Pinpoint the cell where the given text exists, returning its [x, y] midpoint coordinate. 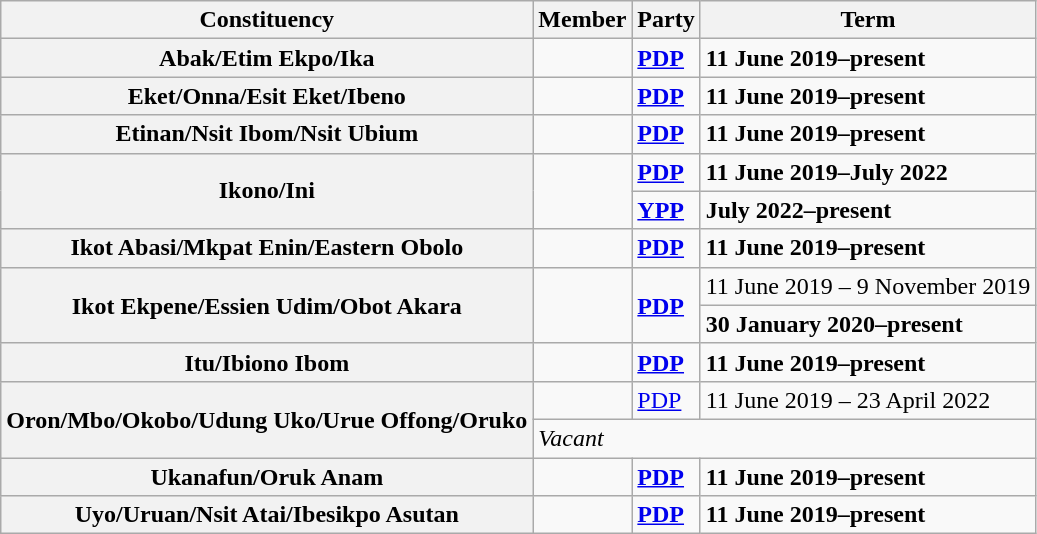
Abak/Etim Ekpo/Ika [267, 58]
11 June 2019–July 2022 [868, 172]
Party [666, 20]
Itu/Ibiono Ibom [267, 362]
Ikot Abasi/Mkpat Enin/Eastern Obolo [267, 248]
11 June 2019 – 23 April 2022 [868, 400]
Ukanafun/Oruk Anam [267, 477]
Eket/Onna/Esit Eket/Ibeno [267, 96]
Constituency [267, 20]
Etinan/Nsit Ibom/Nsit Ubium [267, 134]
Oron/Mbo/Okobo/Udung Uko/Urue Offong/Oruko [267, 419]
Ikot Ekpene/Essien Udim/Obot Akara [267, 305]
YPP [666, 210]
Term [868, 20]
July 2022–present [868, 210]
Uyo/Uruan/Nsit Atai/Ibesikpo Asutan [267, 515]
Member [582, 20]
Vacant [784, 438]
30 January 2020–present [868, 324]
11 June 2019 – 9 November 2019 [868, 286]
Ikono/Ini [267, 191]
